Provide the (X, Y) coordinate of the cell's center where the given text is located.  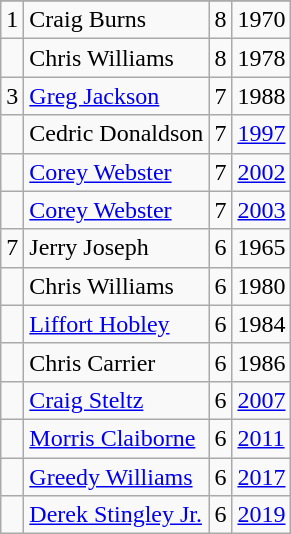
Liffort Hobley (116, 324)
Jerry Joseph (116, 248)
Derek Stingley Jr. (116, 515)
1 (12, 20)
1970 (262, 20)
1978 (262, 58)
Chris Carrier (116, 362)
2019 (262, 515)
3 (12, 96)
2011 (262, 438)
2007 (262, 400)
Craig Burns (116, 20)
1997 (262, 134)
Greg Jackson (116, 96)
Greedy Williams (116, 477)
1965 (262, 248)
Cedric Donaldson (116, 134)
2002 (262, 172)
Craig Steltz (116, 400)
1980 (262, 286)
2003 (262, 210)
Morris Claiborne (116, 438)
1986 (262, 362)
1984 (262, 324)
2017 (262, 477)
1988 (262, 96)
